Output the (X, Y) coordinate of the center of the cell containing the given text.  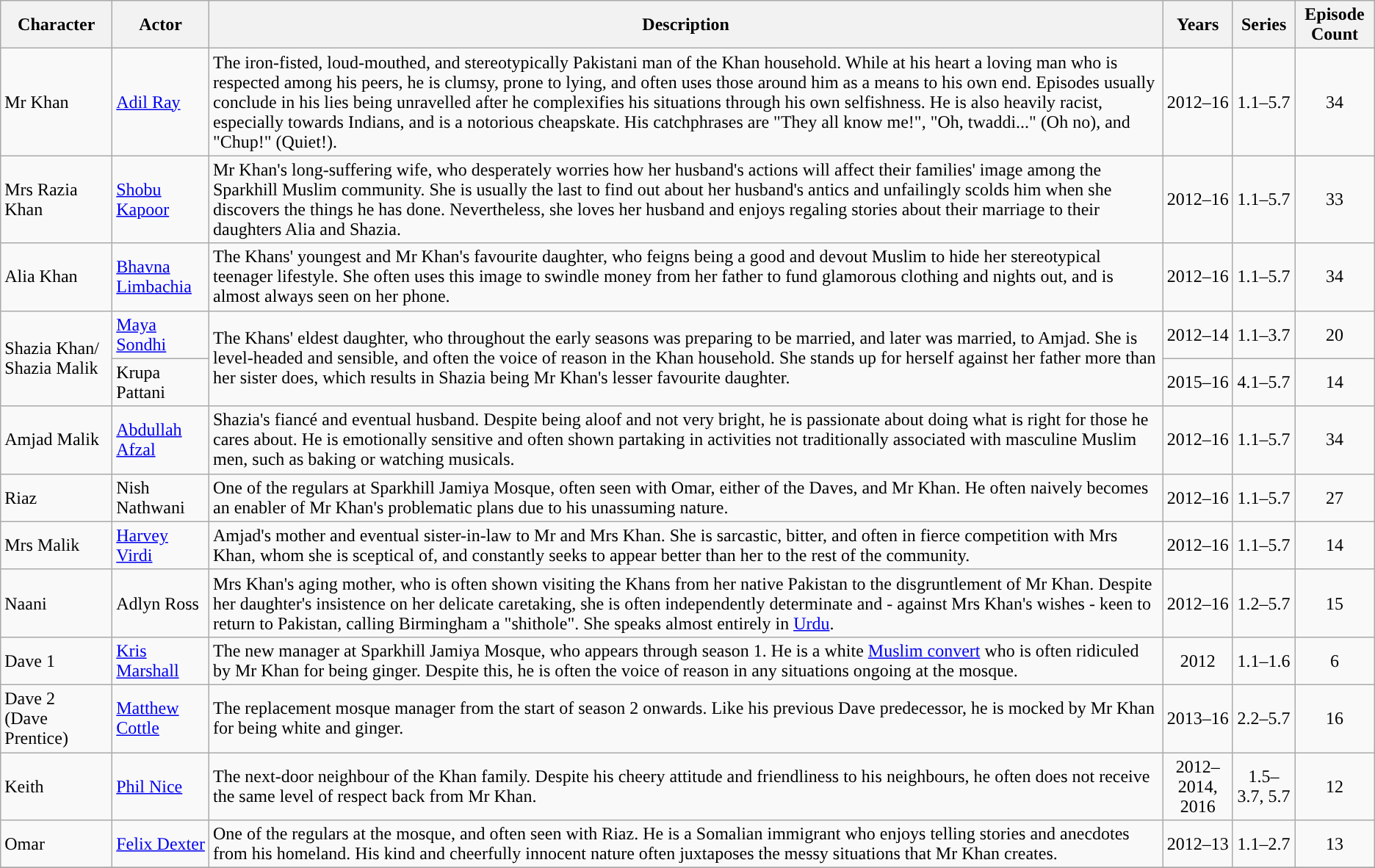
20 (1335, 335)
Krupa Pattani (161, 382)
Description (685, 25)
2015–16 (1198, 382)
Harvey Virdi (161, 545)
33 (1335, 200)
Abdullah Afzal (161, 440)
Matthew Cottle (161, 718)
2012–14 (1198, 335)
Mrs Razia Khan (57, 200)
1.1–1.6 (1263, 661)
Riaz (57, 498)
Kris Marshall (161, 661)
Keith (57, 786)
Nish Nathwani (161, 498)
1.1–3.7 (1263, 335)
27 (1335, 498)
15 (1335, 603)
1.1–2.7 (1263, 845)
2012–13 (1198, 845)
Maya Sondhi (161, 335)
1.5–3.7, 5.7 (1263, 786)
Amjad Malik (57, 440)
Episode Count (1335, 25)
2013–16 (1198, 718)
12 (1335, 786)
2012–2014, 2016 (1198, 786)
6 (1335, 661)
Shazia Khan/ Shazia Malik (57, 358)
Omar (57, 845)
Character (57, 25)
1.2–5.7 (1263, 603)
Actor (161, 25)
Felix Dexter (161, 845)
Adlyn Ross (161, 603)
16 (1335, 718)
Years (1198, 25)
Dave 2(Dave Prentice) (57, 718)
Bhavna Limbachia (161, 277)
Shobu Kapoor (161, 200)
Alia Khan (57, 277)
2012 (1198, 661)
Naani (57, 603)
Series (1263, 25)
Mrs Malik (57, 545)
Dave 1 (57, 661)
Phil Nice (161, 786)
Adil Ray (161, 102)
2.2–5.7 (1263, 718)
4.1–5.7 (1263, 382)
Mr Khan (57, 102)
13 (1335, 845)
